Pinpoint the cell where the given text exists, returning its [x, y] midpoint coordinate. 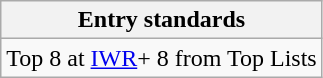
Top 8 at IWR+ 8 from Top Lists [162, 58]
Entry standards [162, 20]
